Find where the given text appears and provide that cell's center as [X, Y] coordinate. 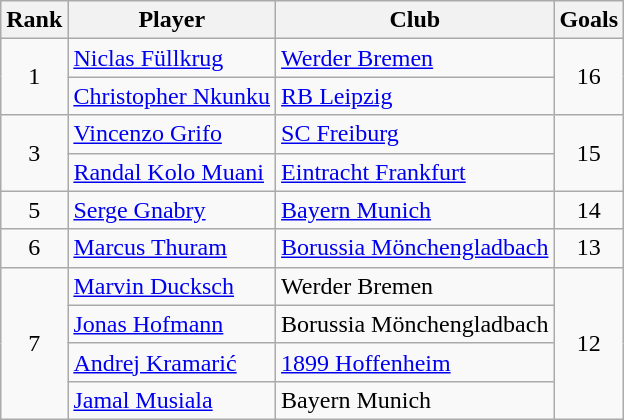
5 [34, 210]
RB Leipzig [415, 96]
13 [589, 248]
Club [415, 20]
1899 Hoffenheim [415, 362]
6 [34, 248]
Marvin Ducksch [172, 286]
15 [589, 153]
Jamal Musiala [172, 400]
12 [589, 343]
Rank [34, 20]
Goals [589, 20]
Player [172, 20]
Andrej Kramarić [172, 362]
Niclas Füllkrug [172, 58]
Marcus Thuram [172, 248]
Vincenzo Grifo [172, 134]
7 [34, 343]
3 [34, 153]
Eintracht Frankfurt [415, 172]
Christopher Nkunku [172, 96]
SC Freiburg [415, 134]
14 [589, 210]
Randal Kolo Muani [172, 172]
1 [34, 77]
16 [589, 77]
Serge Gnabry [172, 210]
Jonas Hofmann [172, 324]
